From the cell containing the given text, extract its center point as (x, y) coordinate. 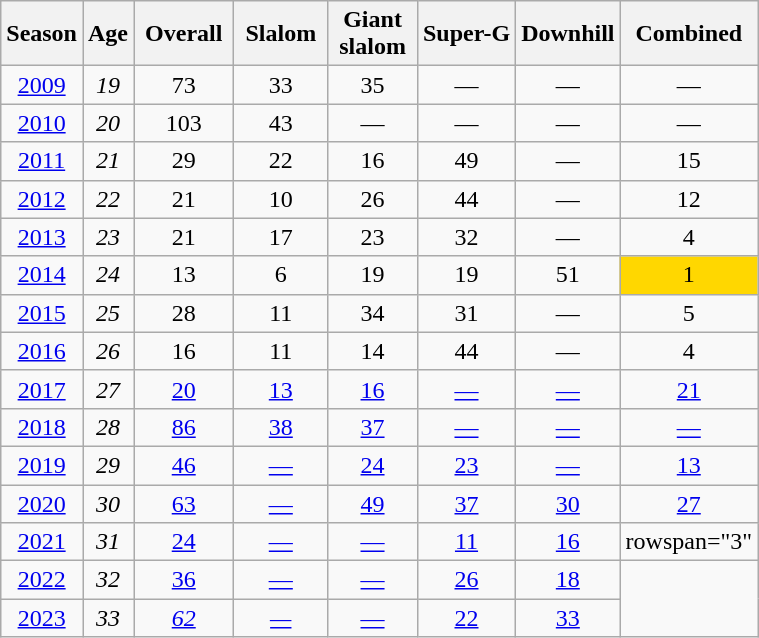
86 (184, 427)
15 (689, 161)
73 (184, 85)
2020 (42, 503)
2009 (42, 85)
2012 (42, 199)
2014 (42, 275)
2017 (42, 389)
18 (568, 580)
Super-G (466, 34)
2023 (42, 618)
2019 (42, 465)
25 (108, 313)
Slalom (281, 34)
Giant slalom (373, 34)
Downhill (568, 34)
Season (42, 34)
5 (689, 313)
2010 (42, 123)
63 (184, 503)
2018 (42, 427)
2016 (42, 351)
2013 (42, 237)
2015 (42, 313)
Overall (184, 34)
2022 (42, 580)
Combined (689, 34)
rowspan="3" (689, 542)
1 (689, 275)
10 (281, 199)
14 (373, 351)
51 (568, 275)
34 (373, 313)
38 (281, 427)
2011 (42, 161)
Age (108, 34)
43 (281, 123)
36 (184, 580)
46 (184, 465)
103 (184, 123)
12 (689, 199)
6 (281, 275)
2021 (42, 542)
17 (281, 237)
62 (184, 618)
35 (373, 85)
